Return the (X, Y) coordinate for the center point of the cell that contains the specified text.  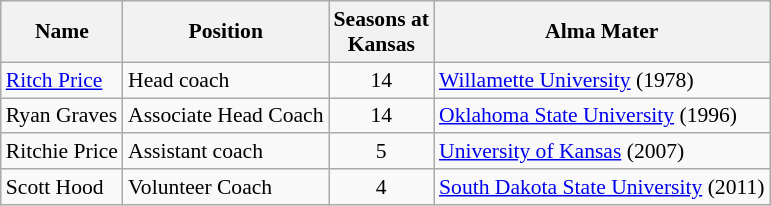
Name (62, 32)
South Dakota State University (2011) (602, 187)
Head coach (226, 80)
Position (226, 32)
Alma Mater (602, 32)
Associate Head Coach (226, 116)
Ritch Price (62, 80)
Assistant coach (226, 152)
4 (382, 187)
Volunteer Coach (226, 187)
Willamette University (1978) (602, 80)
Seasons atKansas (382, 32)
Scott Hood (62, 187)
Ryan Graves (62, 116)
University of Kansas (2007) (602, 152)
Ritchie Price (62, 152)
Oklahoma State University (1996) (602, 116)
5 (382, 152)
